Return (X, Y) of the center of cell containing provided text 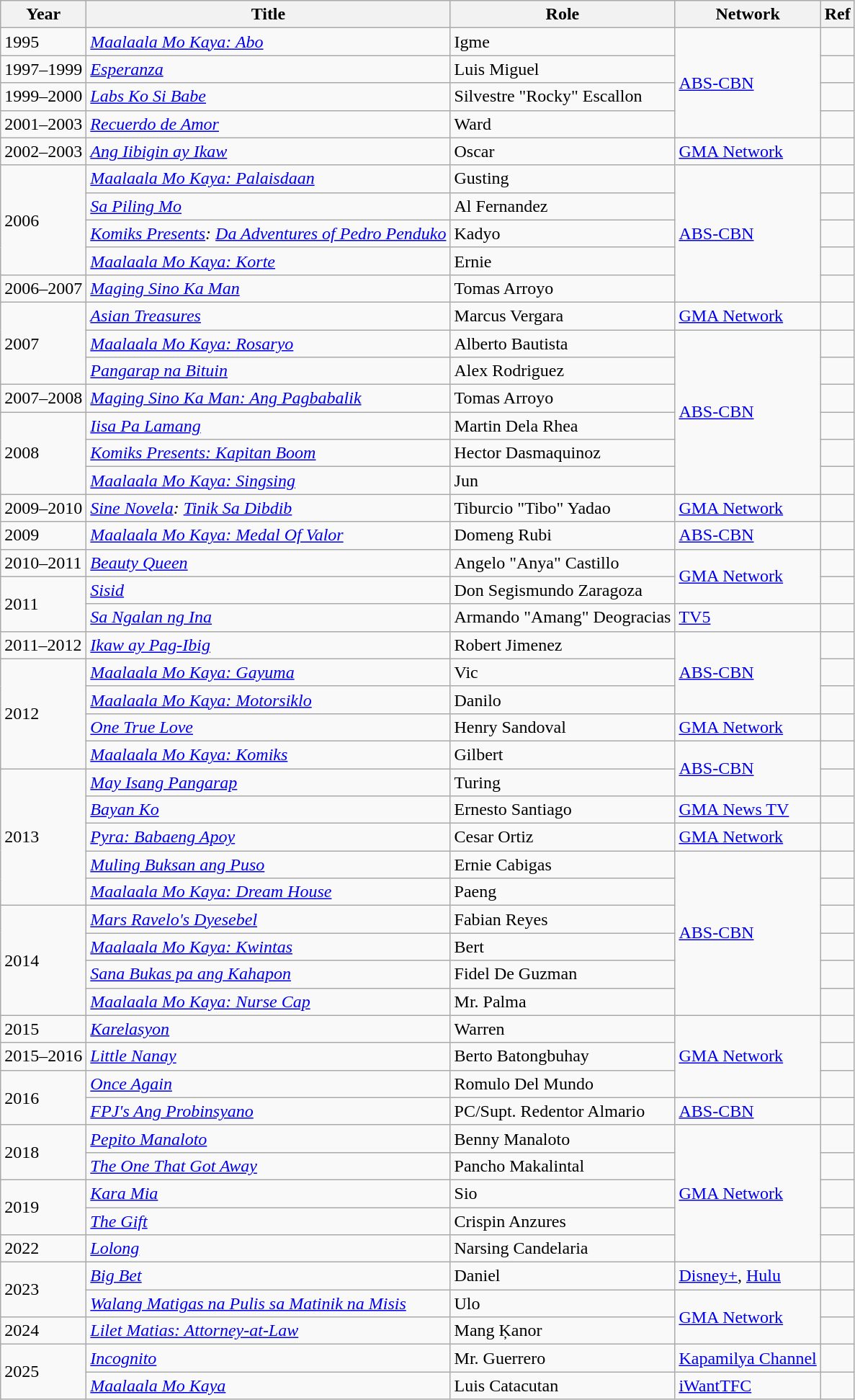
Ernie (563, 261)
Disney+, Hulu (748, 1276)
Daniel (563, 1276)
2016 (43, 1097)
Ulo (563, 1303)
2018 (43, 1152)
Oscar (563, 151)
Robert Jimenez (563, 645)
2001–2003 (43, 124)
2015–2016 (43, 1056)
Mr. Palma (563, 1002)
Maalaala Mo Kaya: Gayuma (268, 672)
Karelasyon (268, 1029)
1995 (43, 42)
2022 (43, 1249)
Ang Iibigin ay Ikaw (268, 151)
Ward (563, 124)
Title (268, 14)
Walang Matigas na Pulis sa Matinik na Misis (268, 1303)
iWantTFC (748, 1386)
2019 (43, 1207)
2013 (43, 837)
Esperanza (268, 69)
Maging Sino Ka Man (268, 288)
Fabian Reyes (563, 919)
Ikaw ay Pag-Ibig (268, 645)
Gilbert (563, 754)
Al Fernandez (563, 206)
Maalaala Mo Kaya (268, 1386)
Warren (563, 1029)
2012 (43, 713)
Maalaala Mo Kaya: Nurse Cap (268, 1002)
Jun (563, 481)
Maging Sino Ka Man: Ang Pagbabalik (268, 398)
2009–2010 (43, 508)
The Gift (268, 1221)
Angelo "Anya" Castillo (563, 563)
Sa Piling Mo (268, 206)
Danilo (563, 700)
Sa Ngalan ng Ina (268, 617)
TV5 (748, 617)
Little Nanay (268, 1056)
Pancho Makalintal (563, 1166)
Pyra: Babaeng Apoy (268, 837)
Ernie Cabigas (563, 865)
Recuerdo de Amor (268, 124)
Incognito (268, 1358)
Benny Manaloto (563, 1138)
Labs Ko Si Babe (268, 97)
Narsing Candelaria (563, 1249)
Ernesto Santiago (563, 810)
2009 (43, 535)
Asian Treasures (268, 316)
Crispin Anzures (563, 1221)
Big Bet (268, 1276)
Fidel De Guzman (563, 974)
Beauty Queen (268, 563)
Maalaala Mo Kaya: Dream House (268, 892)
2024 (43, 1331)
Once Again (268, 1084)
One True Love (268, 727)
Domeng Rubi (563, 535)
PC/Supt. Redentor Almario (563, 1111)
Tiburcio "Tibo" Yadao (563, 508)
2008 (43, 453)
Romulo Del Mundo (563, 1084)
Sana Bukas pa ang Kahapon (268, 974)
2011 (43, 604)
Maalaala Mo Kaya: Medal Of Valor (268, 535)
Berto Batongbuhay (563, 1056)
1997–1999 (43, 69)
2015 (43, 1029)
Paeng (563, 892)
2023 (43, 1290)
Sio (563, 1193)
Pepito Manaloto (268, 1138)
Maalaala Mo Kaya: Singsing (268, 481)
Bert (563, 947)
Maalaala Mo Kaya: Motorsiklo (268, 700)
Sine Novela: Tinik Sa Dibdib (268, 508)
Turing (563, 782)
Maalaala Mo Kaya: Korte (268, 261)
May Isang Pangarap (268, 782)
Mars Ravelo's Dyesebel (268, 919)
Komiks Presents: Kapitan Boom (268, 453)
Marcus Vergara (563, 316)
The One That Got Away (268, 1166)
Alberto Bautista (563, 344)
Maalaala Mo Kaya: Abo (268, 42)
GMA News TV (748, 810)
Network (748, 14)
Role (563, 14)
Cesar Ortiz (563, 837)
Maalaala Mo Kaya: Kwintas (268, 947)
2006–2007 (43, 288)
Bayan Ko (268, 810)
Mr. Guerrero (563, 1358)
2025 (43, 1372)
Muling Buksan ang Puso (268, 865)
1999–2000 (43, 97)
Ref (837, 14)
Kara Mia (268, 1193)
Pangarap na Bituin (268, 371)
Iisa Pa Lamang (268, 426)
FPJ's Ang Probinsyano (268, 1111)
2011–2012 (43, 645)
Komiks Presents: Da Adventures of Pedro Penduko (268, 233)
2002–2003 (43, 151)
2007 (43, 343)
Maalaala Mo Kaya: Rosaryo (268, 344)
Luis Catacutan (563, 1386)
Lolong (268, 1249)
2014 (43, 960)
Maalaala Mo Kaya: Komiks (268, 754)
Don Segismundo Zaragoza (563, 590)
Alex Rodriguez (563, 371)
Igme (563, 42)
2006 (43, 220)
Kadyo (563, 233)
Martin Dela Rhea (563, 426)
Year (43, 14)
Gusting (563, 179)
Vic (563, 672)
Hector Dasmaquinoz (563, 453)
2007–2008 (43, 398)
Lilet Matias: Attorney-at-Law (268, 1331)
2010–2011 (43, 563)
Armando "Amang" Deogracias (563, 617)
Luis Miguel (563, 69)
Maalaala Mo Kaya: Palaisdaan (268, 179)
Sisid (268, 590)
Mang Ķanor (563, 1331)
Silvestre "Rocky" Escallon (563, 97)
Kapamilya Channel (748, 1358)
Henry Sandoval (563, 727)
